Return the [x, y] coordinate for the center point of the cell that contains the specified text.  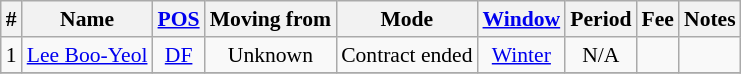
Window [521, 19]
N/A [600, 55]
1 [12, 55]
POS [179, 19]
Winter [521, 55]
Fee [657, 19]
Lee Boo-Yeol [88, 55]
Contract ended [406, 55]
Unknown [270, 55]
# [12, 19]
DF [179, 55]
Notes [710, 19]
Mode [406, 19]
Name [88, 19]
Period [600, 19]
Moving from [270, 19]
